Return the [X, Y] coordinate for the center point of the cell that contains the specified text.  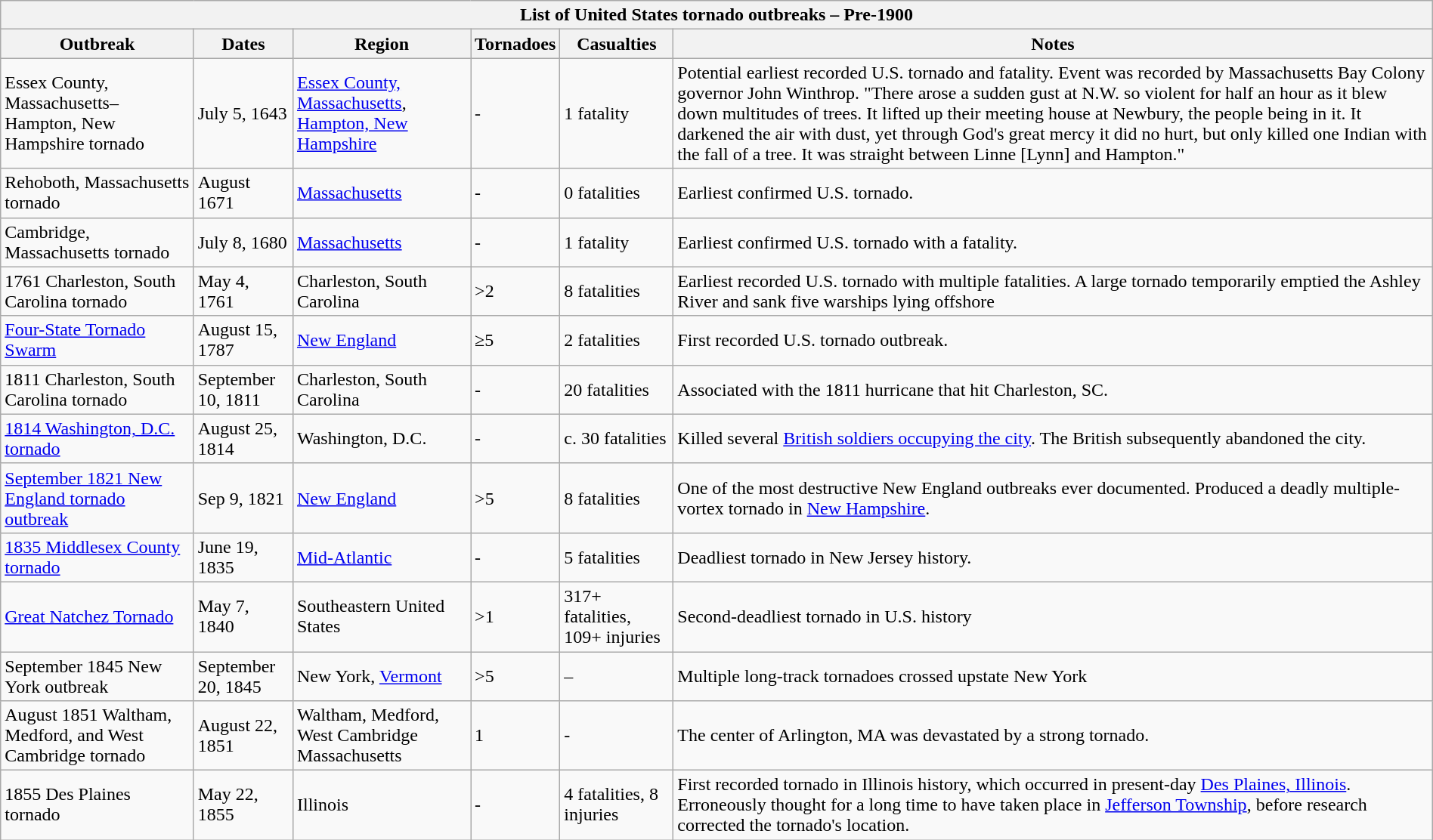
Mid-Atlantic [381, 557]
September 20, 1845 [243, 675]
Four-State Tornado Swarm [97, 340]
Casualties [617, 44]
c. 30 fatalities [617, 438]
Cambridge, Massachusetts tornado [97, 242]
Waltham, Medford, West Cambridge Massachusetts [381, 736]
5 fatalities [617, 557]
Tornadoes [515, 44]
1814 Washington, D.C. tornado [97, 438]
Deadliest tornado in New Jersey history. [1053, 557]
July 8, 1680 [243, 242]
August 25, 1814 [243, 438]
1835 Middlesex County tornado [97, 557]
1811 Charleston, South Carolina tornado [97, 390]
August 22, 1851 [243, 736]
May 7, 1840 [243, 616]
1855 Des Plaines tornado [97, 805]
Rehoboth, Massachusetts tornado [97, 193]
Outbreak [97, 44]
Notes [1053, 44]
Southeastern United States [381, 616]
>2 [515, 292]
Essex County, Massachusetts, Hampton, New Hampshire [381, 113]
The center of Arlington, MA was devastated by a strong tornado. [1053, 736]
317+ fatalities, 109+ injuries [617, 616]
Killed several British soldiers occupying the city. The British subsequently abandoned the city. [1053, 438]
Sep 9, 1821 [243, 498]
Earliest confirmed U.S. tornado with a fatality. [1053, 242]
June 19, 1835 [243, 557]
May 22, 1855 [243, 805]
One of the most destructive New England outbreaks ever documented. Produced a deadly multiple-vortex tornado in New Hampshire. [1053, 498]
Second-deadliest tornado in U.S. history [1053, 616]
Essex County, Massachusetts–Hampton, New Hampshire tornado [97, 113]
Region [381, 44]
≥5 [515, 340]
Washington, D.C. [381, 438]
August 1671 [243, 193]
September 1845 New York outbreak [97, 675]
2 fatalities [617, 340]
Earliest recorded U.S. tornado with multiple fatalities. A large tornado temporarily emptied the Ashley River and sank five warships lying offshore [1053, 292]
August 15, 1787 [243, 340]
– [617, 675]
First recorded U.S. tornado outbreak. [1053, 340]
September 1821 New England tornado outbreak [97, 498]
July 5, 1643 [243, 113]
0 fatalities [617, 193]
New York, Vermont [381, 675]
Multiple long-track tornadoes crossed upstate New York [1053, 675]
Great Natchez Tornado [97, 616]
1761 Charleston, South Carolina tornado [97, 292]
1 [515, 736]
August 1851 Waltham, Medford, and West Cambridge tornado [97, 736]
>1 [515, 616]
September 10, 1811 [243, 390]
Associated with the 1811 hurricane that hit Charleston, SC. [1053, 390]
4 fatalities, 8 injuries [617, 805]
Dates [243, 44]
List of United States tornado outbreaks – Pre-1900 [716, 15]
20 fatalities [617, 390]
May 4, 1761 [243, 292]
Earliest confirmed U.S. tornado. [1053, 193]
Illinois [381, 805]
